Search for the cell housing the specified text and yield its (x, y) center coordinate. 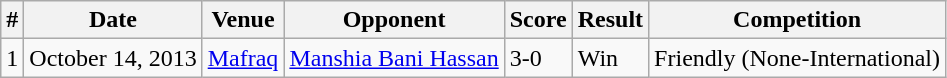
Win (610, 58)
Friendly (None-International) (798, 58)
Manshia Bani Hassan (394, 58)
Venue (243, 20)
# (12, 20)
Competition (798, 20)
3-0 (538, 58)
Result (610, 20)
Score (538, 20)
Opponent (394, 20)
Date (113, 20)
Mafraq (243, 58)
October 14, 2013 (113, 58)
1 (12, 58)
